Find where the given text appears and provide that cell's center as [x, y] coordinate. 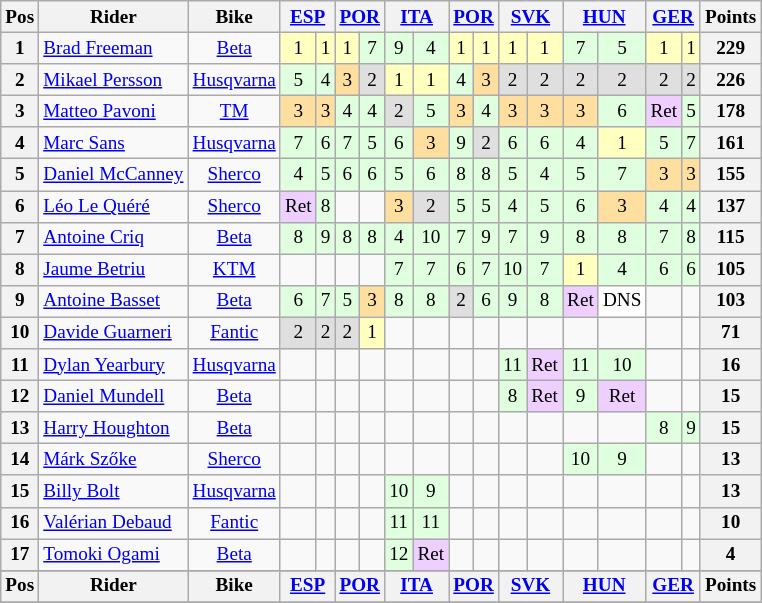
Matteo Pavoni [114, 111]
161 [730, 143]
Léo Le Quéré [114, 206]
Antoine Criq [114, 238]
Billy Bolt [114, 491]
178 [730, 111]
Harry Houghton [114, 428]
Dylan Yearbury [114, 365]
Marc Sans [114, 143]
105 [730, 270]
226 [730, 80]
Davide Guarneri [114, 333]
14 [20, 460]
137 [730, 206]
DNS [622, 301]
Jaume Betriu [114, 270]
Tomoki Ogami [114, 554]
155 [730, 175]
Márk Szőke [114, 460]
17 [20, 554]
71 [730, 333]
Brad Freeman [114, 48]
229 [730, 48]
Antoine Basset [114, 301]
Daniel Mundell [114, 396]
103 [730, 301]
Daniel McCanney [114, 175]
KTM [234, 270]
TM [234, 111]
Valérian Debaud [114, 523]
Mikael Persson [114, 80]
115 [730, 238]
